Extract the [x, y] coordinate from the center of the cell holding the provided text.  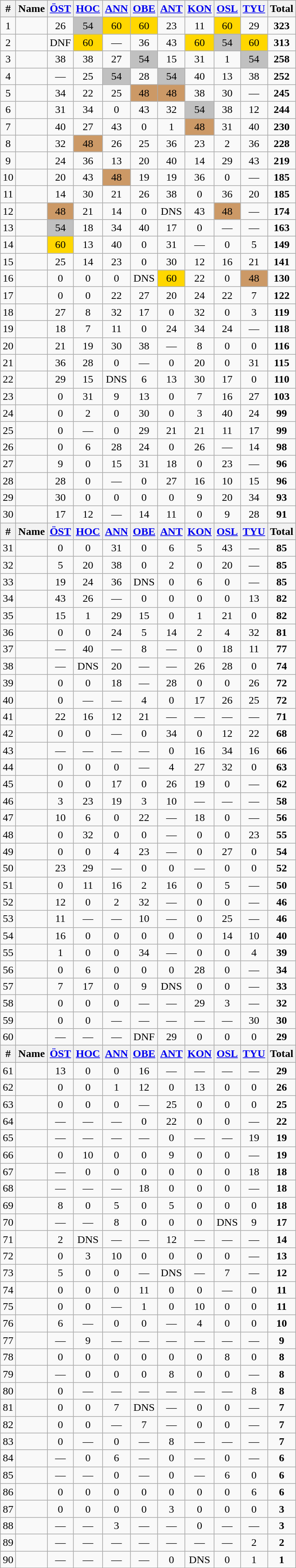
122 [282, 295]
252 [282, 76]
79 [8, 1374]
37 [8, 649]
84 [8, 1458]
64 [8, 1121]
149 [282, 245]
51 [8, 885]
83 [8, 1441]
110 [282, 379]
115 [282, 363]
90 [8, 1559]
323 [282, 26]
141 [282, 262]
65 [8, 1138]
42 [8, 733]
130 [282, 279]
93 [282, 498]
244 [282, 110]
116 [282, 346]
313 [282, 43]
57 [8, 986]
163 [282, 228]
59 [8, 1020]
80 [8, 1391]
61 [8, 1071]
103 [282, 396]
73 [8, 1273]
174 [282, 211]
230 [282, 127]
41 [8, 716]
67 [8, 1172]
219 [282, 160]
86 [8, 1492]
53 [8, 919]
44 [8, 767]
228 [282, 143]
75 [8, 1307]
88 [8, 1525]
118 [282, 329]
47 [8, 818]
76 [8, 1324]
78 [8, 1357]
49 [8, 852]
35 [8, 616]
91 [282, 515]
119 [282, 312]
45 [8, 784]
245 [282, 93]
69 [8, 1205]
70 [8, 1222]
258 [282, 59]
98 [282, 447]
87 [8, 1509]
89 [8, 1542]
